Output the (x, y) coordinate of the center of the cell containing the given text.  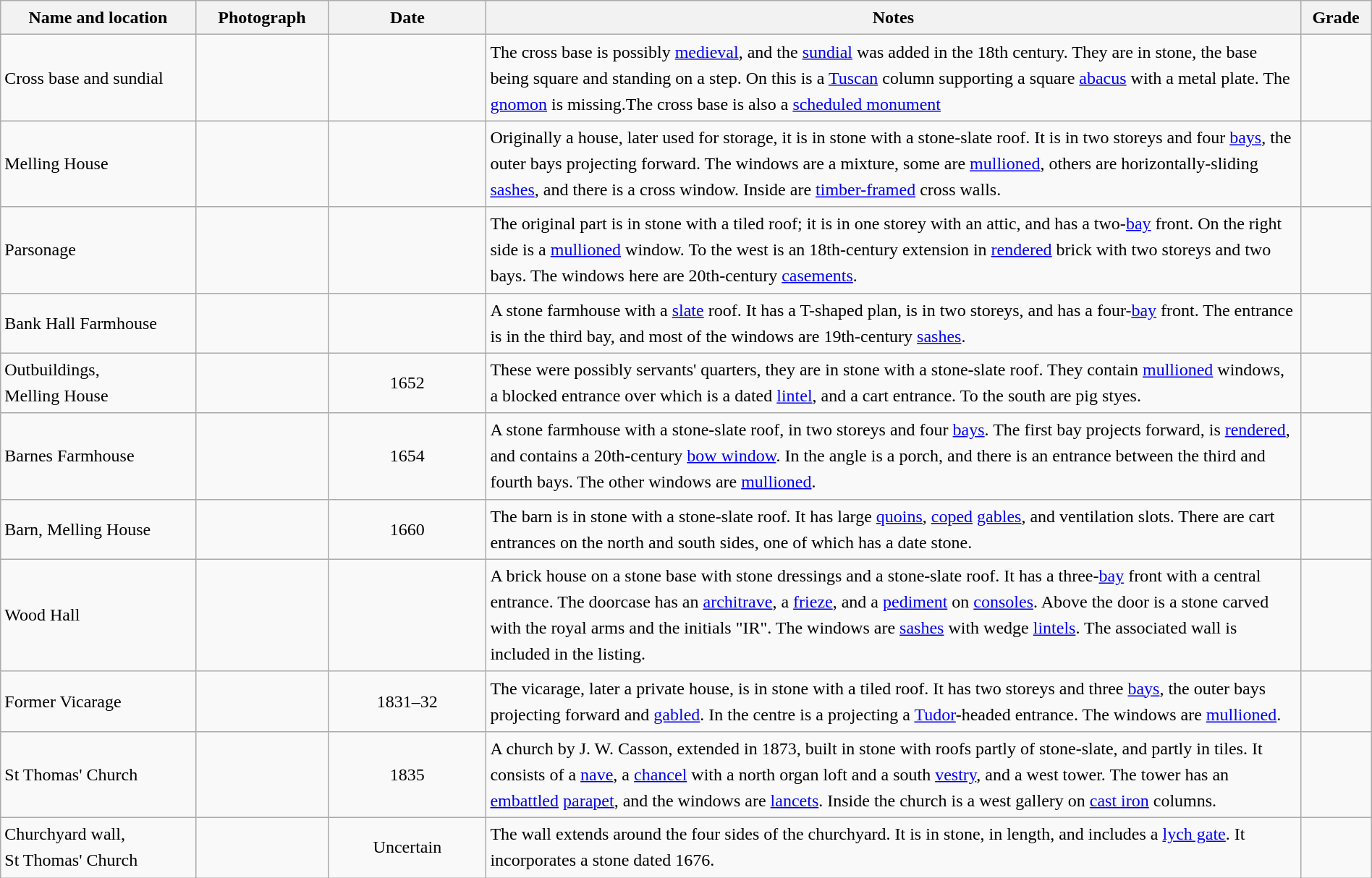
Parsonage (98, 250)
Outbuildings,Melling House (98, 383)
Barnes Farmhouse (98, 456)
Photograph (262, 17)
Barn, Melling House (98, 529)
The wall extends around the four sides of the churchyard. It is in stone, in length, and includes a lych gate. It incorporates a stone dated 1676. (893, 848)
Melling House (98, 163)
Date (407, 17)
1654 (407, 456)
Bank Hall Farmhouse (98, 323)
Cross base and sundial (98, 78)
1831–32 (407, 702)
1835 (407, 774)
Uncertain (407, 848)
Notes (893, 17)
Former Vicarage (98, 702)
1652 (407, 383)
Grade (1336, 17)
1660 (407, 529)
Churchyard wall,St Thomas' Church (98, 848)
Wood Hall (98, 615)
St Thomas' Church (98, 774)
Name and location (98, 17)
